Determine the (x, y) coordinate at the center of the cell enclosing the given text.  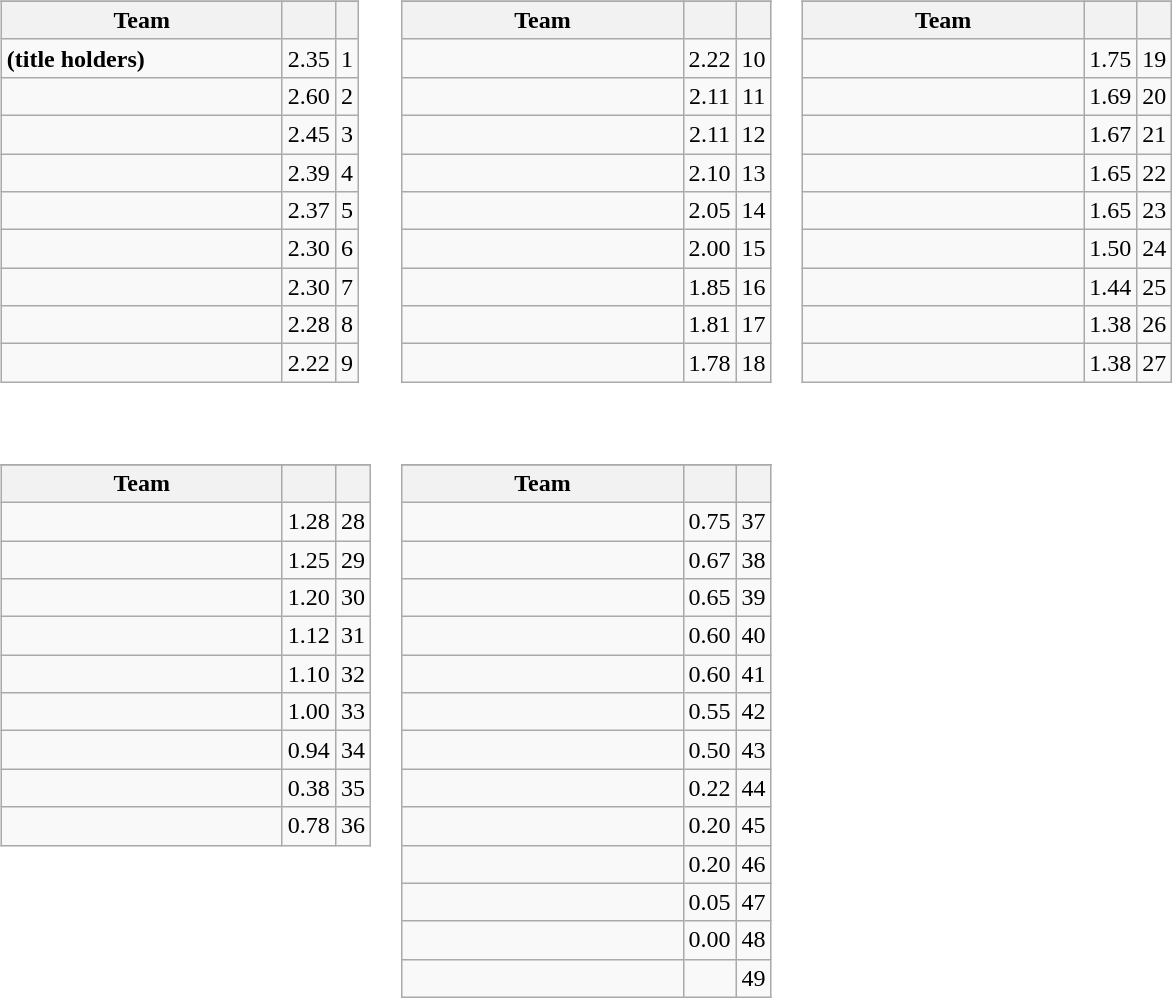
40 (754, 636)
42 (754, 712)
17 (754, 325)
1.85 (710, 287)
1.69 (1110, 96)
24 (1154, 249)
0.94 (308, 750)
5 (346, 211)
2.35 (308, 58)
2.45 (308, 134)
38 (754, 559)
25 (1154, 287)
1.25 (308, 559)
8 (346, 325)
1.20 (308, 598)
49 (754, 978)
1.00 (308, 712)
29 (352, 559)
19 (1154, 58)
46 (754, 864)
13 (754, 173)
0.67 (710, 559)
27 (1154, 363)
0.78 (308, 826)
16 (754, 287)
1.67 (1110, 134)
15 (754, 249)
37 (754, 521)
4 (346, 173)
35 (352, 788)
41 (754, 674)
1.81 (710, 325)
0.05 (710, 902)
6 (346, 249)
10 (754, 58)
2.00 (710, 249)
1.28 (308, 521)
2.39 (308, 173)
11 (754, 96)
1.50 (1110, 249)
0.00 (710, 940)
44 (754, 788)
1.75 (1110, 58)
1.78 (710, 363)
3 (346, 134)
2.05 (710, 211)
1.12 (308, 636)
26 (1154, 325)
0.65 (710, 598)
2.10 (710, 173)
2.37 (308, 211)
14 (754, 211)
31 (352, 636)
1 (346, 58)
7 (346, 287)
0.55 (710, 712)
22 (1154, 173)
28 (352, 521)
0.50 (710, 750)
39 (754, 598)
1.10 (308, 674)
2.60 (308, 96)
0.75 (710, 521)
18 (754, 363)
45 (754, 826)
0.38 (308, 788)
2 (346, 96)
12 (754, 134)
0.22 (710, 788)
43 (754, 750)
36 (352, 826)
47 (754, 902)
33 (352, 712)
(title holders) (142, 58)
9 (346, 363)
23 (1154, 211)
21 (1154, 134)
2.28 (308, 325)
48 (754, 940)
1.44 (1110, 287)
30 (352, 598)
20 (1154, 96)
34 (352, 750)
32 (352, 674)
